Determine the (X, Y) coordinate at the center of the cell enclosing the given text.  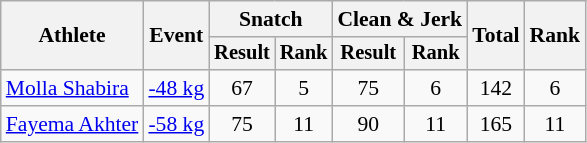
-48 kg (176, 88)
Athlete (72, 36)
142 (496, 88)
165 (496, 124)
67 (242, 88)
Event (176, 36)
5 (304, 88)
Molla Shabira (72, 88)
90 (368, 124)
Snatch (270, 19)
Fayema Akhter (72, 124)
Total (496, 36)
Clean & Jerk (400, 19)
-58 kg (176, 124)
